Provide the [x, y] coordinate of the cell's center where the given text is located.  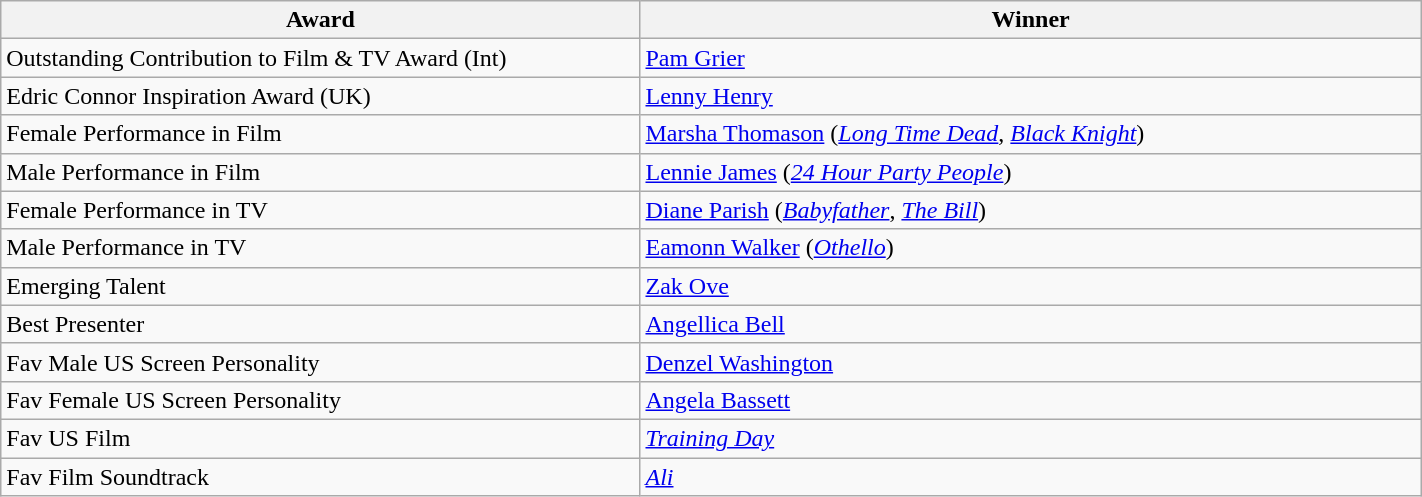
Angellica Bell [1030, 324]
Diane Parish (Babyfather, The Bill) [1030, 210]
Ali [1030, 477]
Best Presenter [320, 324]
Fav Female US Screen Personality [320, 400]
Training Day [1030, 438]
Angela Bassett [1030, 400]
Female Performance in Film [320, 134]
Winner [1030, 20]
Male Performance in Film [320, 172]
Denzel Washington [1030, 362]
Pam Grier [1030, 58]
Male Performance in TV [320, 248]
Zak Ove [1030, 286]
Lenny Henry [1030, 96]
Outstanding Contribution to Film & TV Award (Int) [320, 58]
Eamonn Walker (Othello) [1030, 248]
Marsha Thomason (Long Time Dead, Black Knight) [1030, 134]
Lennie James (24 Hour Party People) [1030, 172]
Edric Connor Inspiration Award (UK) [320, 96]
Fav Male US Screen Personality [320, 362]
Award [320, 20]
Emerging Talent [320, 286]
Fav Film Soundtrack [320, 477]
Female Performance in TV [320, 210]
Fav US Film [320, 438]
